Provide the [x, y] coordinate of the cell's center where the given text is located.  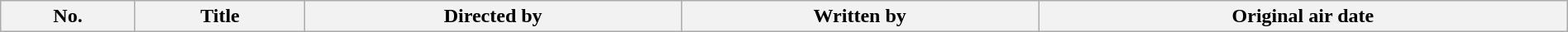
Title [220, 16]
No. [68, 16]
Original air date [1303, 16]
Written by [860, 16]
Directed by [493, 16]
